Identify which cell holds the provided text, then report its (X, Y) central coordinate. 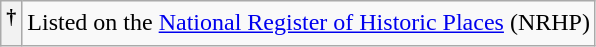
Listed on the National Register of Historic Places (NRHP) (309, 24)
† (12, 24)
